Provide the [X, Y] coordinate of the cell's center where the given text is located.  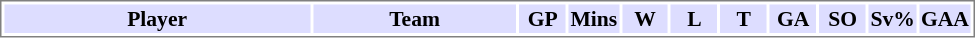
Team [415, 18]
GAA [944, 18]
GA [794, 18]
Player [156, 18]
GP [542, 18]
SO [842, 18]
Mins [594, 18]
W [645, 18]
T [744, 18]
Sv% [892, 18]
L [694, 18]
